Locate the cell with the specified text and output its [x, y] center coordinate. 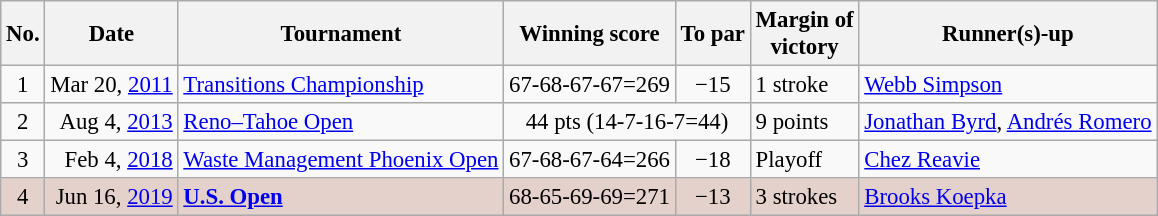
Feb 4, 2018 [112, 160]
−13 [712, 197]
Transitions Championship [341, 85]
Winning score [590, 34]
4 [23, 197]
Chez Reavie [1008, 160]
9 points [804, 122]
Waste Management Phoenix Open [341, 160]
Reno–Tahoe Open [341, 122]
−18 [712, 160]
To par [712, 34]
3 [23, 160]
2 [23, 122]
Runner(s)-up [1008, 34]
Mar 20, 2011 [112, 85]
Tournament [341, 34]
44 pts (14-7-16-7=44) [627, 122]
67-68-67-64=266 [590, 160]
1 stroke [804, 85]
Webb Simpson [1008, 85]
Jonathan Byrd, Andrés Romero [1008, 122]
Brooks Koepka [1008, 197]
67-68-67-67=269 [590, 85]
Date [112, 34]
Playoff [804, 160]
Margin ofvictory [804, 34]
No. [23, 34]
1 [23, 85]
3 strokes [804, 197]
68-65-69-69=271 [590, 197]
−15 [712, 85]
Aug 4, 2013 [112, 122]
Jun 16, 2019 [112, 197]
U.S. Open [341, 197]
